Determine the (x, y) coordinate at the center of the cell enclosing the given text.  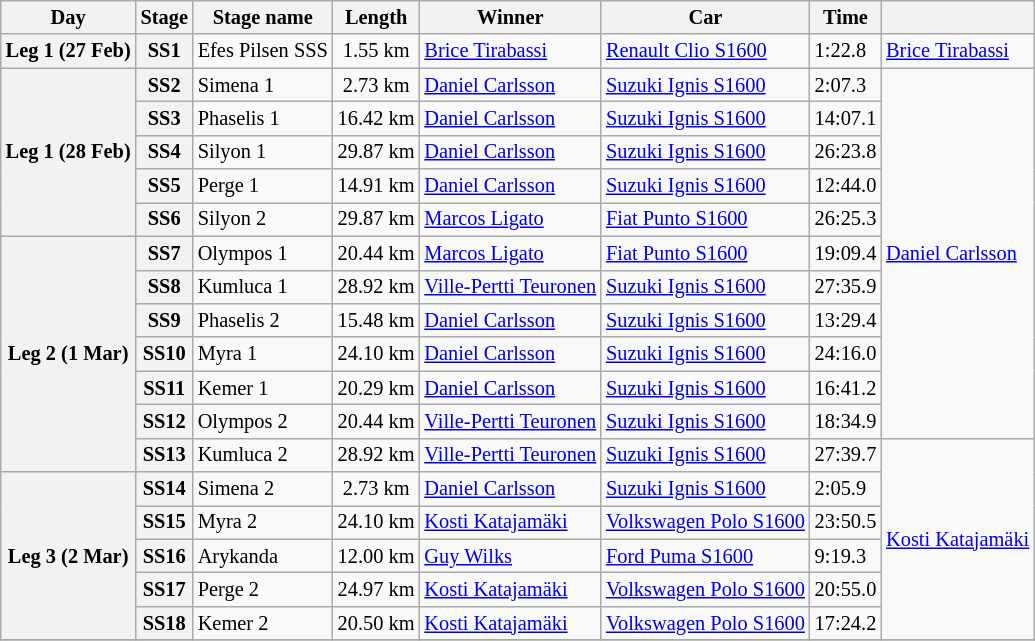
Leg 1 (28 Feb) (68, 152)
Length (376, 17)
Leg 1 (27 Feb) (68, 51)
SS12 (164, 421)
Renault Clio S1600 (706, 51)
Time (846, 17)
Kumluca 2 (263, 455)
Guy Wilks (510, 556)
Silyon 1 (263, 152)
Simena 1 (263, 85)
13:29.4 (846, 320)
14:07.1 (846, 118)
SS14 (164, 489)
15.48 km (376, 320)
16.42 km (376, 118)
SS16 (164, 556)
Leg 3 (2 Mar) (68, 556)
Olympos 2 (263, 421)
20.29 km (376, 388)
12.00 km (376, 556)
20.50 km (376, 623)
1:22.8 (846, 51)
14.91 km (376, 186)
SS5 (164, 186)
Myra 1 (263, 354)
26:25.3 (846, 219)
Kemer 2 (263, 623)
Ford Puma S1600 (706, 556)
Efes Pilsen SSS (263, 51)
24:16.0 (846, 354)
24.97 km (376, 589)
Leg 2 (1 Mar) (68, 354)
Olympos 1 (263, 253)
Arykanda (263, 556)
Stage (164, 17)
SS10 (164, 354)
Day (68, 17)
Simena 2 (263, 489)
Perge 2 (263, 589)
23:50.5 (846, 522)
20:55.0 (846, 589)
SS3 (164, 118)
Kemer 1 (263, 388)
SS11 (164, 388)
SS13 (164, 455)
SS18 (164, 623)
27:35.9 (846, 287)
18:34.9 (846, 421)
16:41.2 (846, 388)
Stage name (263, 17)
SS17 (164, 589)
2:07.3 (846, 85)
1.55 km (376, 51)
SS2 (164, 85)
Car (706, 17)
SS15 (164, 522)
SS8 (164, 287)
SS4 (164, 152)
Myra 2 (263, 522)
12:44.0 (846, 186)
27:39.7 (846, 455)
Perge 1 (263, 186)
Kumluca 1 (263, 287)
26:23.8 (846, 152)
SS7 (164, 253)
9:19.3 (846, 556)
19:09.4 (846, 253)
Phaselis 1 (263, 118)
SS6 (164, 219)
Silyon 2 (263, 219)
SS1 (164, 51)
2:05.9 (846, 489)
Winner (510, 17)
17:24.2 (846, 623)
Phaselis 2 (263, 320)
SS9 (164, 320)
